Scan for the cell matching the given text and deliver its (X, Y) coordinate at center. 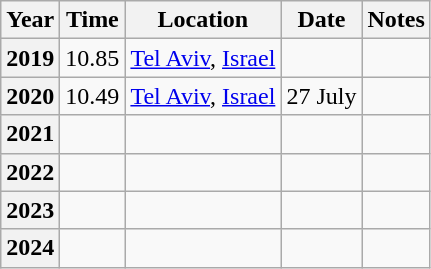
2020 (30, 96)
Location (203, 20)
Notes (396, 20)
10.85 (92, 58)
Time (92, 20)
2021 (30, 134)
Year (30, 20)
10.49 (92, 96)
2019 (30, 58)
27 July (322, 96)
Date (322, 20)
2024 (30, 248)
2022 (30, 172)
2023 (30, 210)
